Locate the cell with the specified text and output its [x, y] center coordinate. 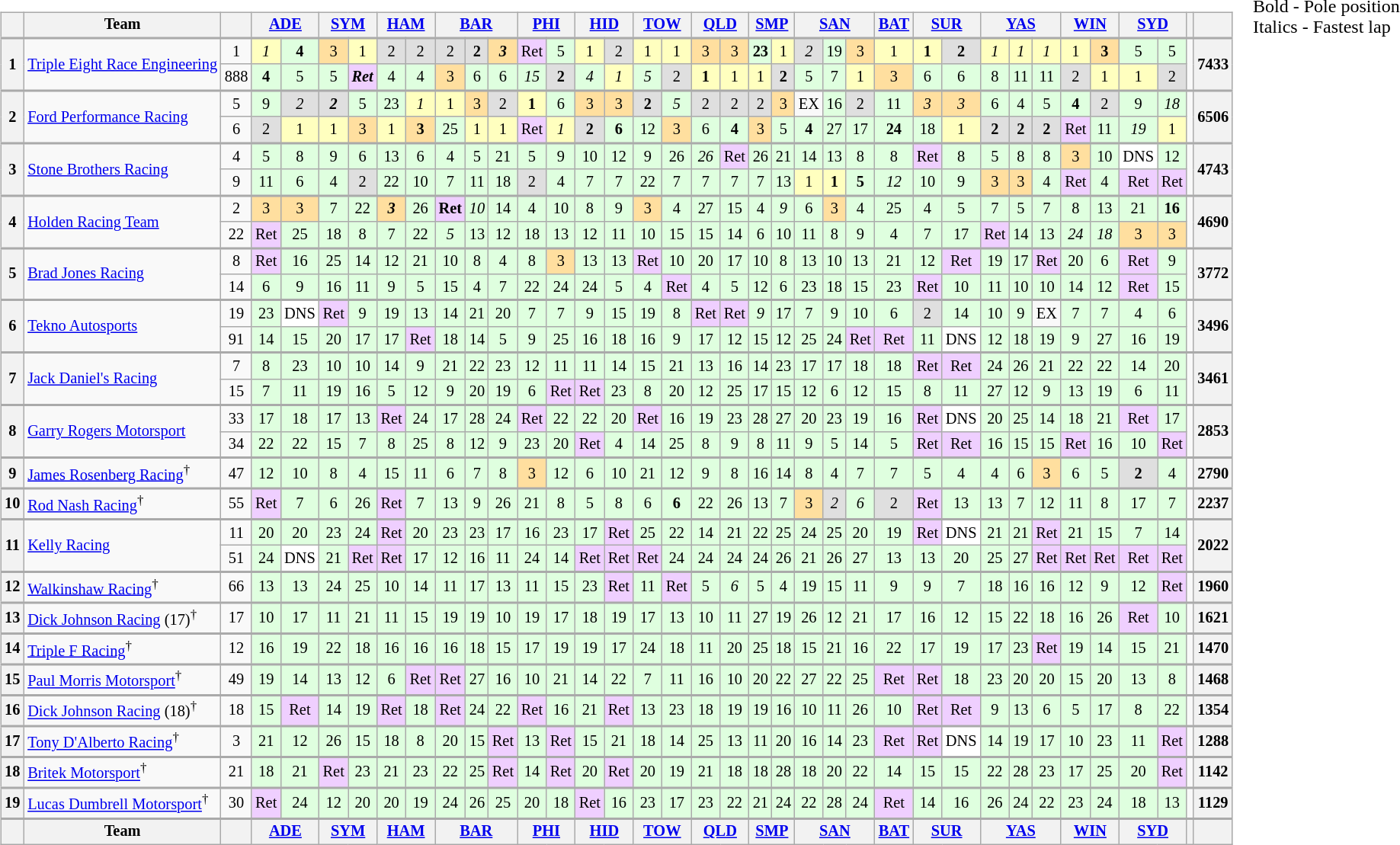
2853 [1213, 431]
49 [236, 680]
33 [236, 418]
55 [236, 504]
51 [236, 559]
Garry Rogers Motorsport [122, 431]
Dick Johnson Racing (18)† [122, 710]
2790 [1213, 473]
3461 [1213, 379]
4690 [1213, 221]
Triple Eight Race Engineering [122, 64]
3772 [1213, 274]
1129 [1213, 802]
James Rosenberg Racing† [122, 473]
Jack Daniel's Racing [122, 379]
1142 [1213, 772]
2022 [1213, 546]
30 [236, 802]
66 [236, 587]
Holden Racing Team [122, 221]
4743 [1213, 169]
47 [236, 473]
1621 [1213, 618]
6506 [1213, 117]
2237 [1213, 504]
Dick Johnson Racing (17)† [122, 618]
1354 [1213, 710]
Stone Brothers Racing [122, 169]
1288 [1213, 741]
Tekno Autosports [122, 326]
Rod Nash Racing† [122, 504]
1470 [1213, 648]
Ford Performance Racing [122, 117]
91 [236, 340]
34 [236, 444]
Lucas Dumbrell Motorsport† [122, 802]
Walkinshaw Racing† [122, 587]
Tony D'Alberto Racing† [122, 741]
Paul Morris Motorsport† [122, 680]
Brad Jones Racing [122, 274]
888 [236, 77]
3496 [1213, 326]
1960 [1213, 587]
1468 [1213, 680]
7433 [1213, 64]
Kelly Racing [122, 546]
Britek Motorsport† [122, 772]
Triple F Racing† [122, 648]
